Find where the given text appears and provide that cell's center as (x, y) coordinate. 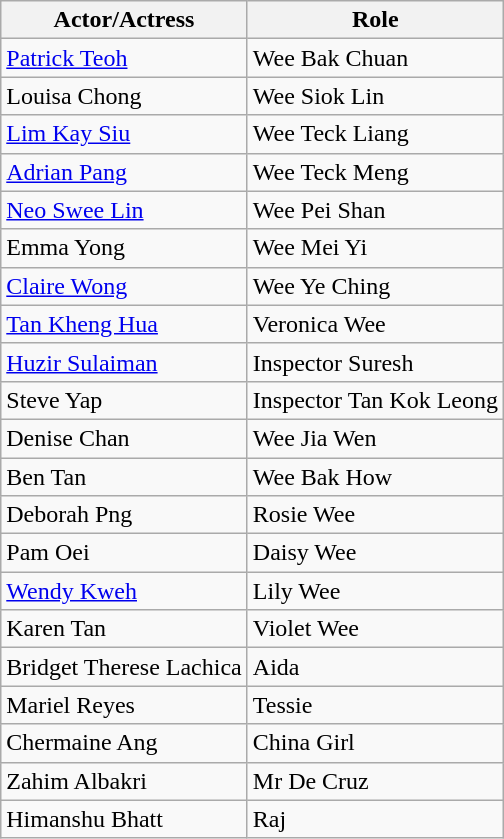
Wee Bak How (375, 477)
China Girl (375, 743)
Wendy Kweh (124, 591)
Wee Bak Chuan (375, 58)
Aida (375, 667)
Wee Pei Shan (375, 210)
Inspector Suresh (375, 362)
Tessie (375, 705)
Huzir Sulaiman (124, 362)
Raj (375, 819)
Deborah Png (124, 515)
Wee Teck Meng (375, 172)
Tan Kheng Hua (124, 324)
Louisa Chong (124, 96)
Chermaine Ang (124, 743)
Wee Mei Yi (375, 248)
Claire Wong (124, 286)
Actor/Actress (124, 20)
Mr De Cruz (375, 781)
Veronica Wee (375, 324)
Wee Siok Lin (375, 96)
Lily Wee (375, 591)
Pam Oei (124, 553)
Ben Tan (124, 477)
Zahim Albakri (124, 781)
Karen Tan (124, 629)
Wee Teck Liang (375, 134)
Neo Swee Lin (124, 210)
Bridget Therese Lachica (124, 667)
Lim Kay Siu (124, 134)
Mariel Reyes (124, 705)
Wee Jia Wen (375, 438)
Wee Ye Ching (375, 286)
Inspector Tan Kok Leong (375, 400)
Daisy Wee (375, 553)
Denise Chan (124, 438)
Violet Wee (375, 629)
Patrick Teoh (124, 58)
Rosie Wee (375, 515)
Adrian Pang (124, 172)
Steve Yap (124, 400)
Emma Yong (124, 248)
Himanshu Bhatt (124, 819)
Role (375, 20)
